Scan for the cell matching the given text and deliver its [X, Y] coordinate at center. 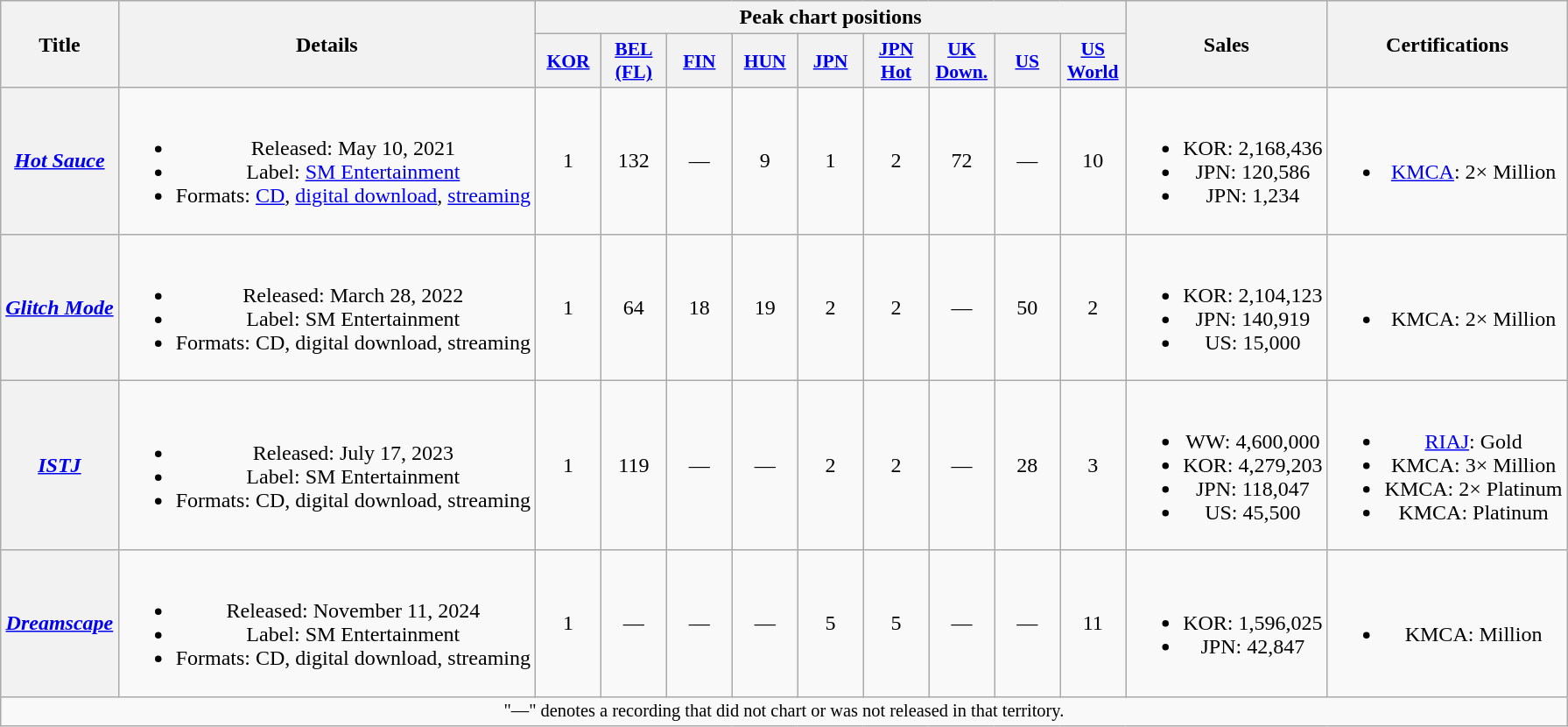
Released: November 11, 2024Label: SM EntertainmentFormats: CD, digital download, streaming [327, 624]
Peak chart positions [831, 18]
UK Down. [961, 61]
Released: July 17, 2023Label: SM EntertainmentFormats: CD, digital download, streaming [327, 465]
50 [1028, 307]
Sales [1227, 44]
RIAJ: Gold KMCA: 3× MillionKMCA: 2× Platinum KMCA: Platinum [1447, 465]
JPNHot [897, 61]
Title [60, 44]
KMCA: Million [1447, 624]
Hot Sauce [60, 161]
19 [765, 307]
ISTJ [60, 465]
KOR: 2,168,436JPN: 120,586 JPN: 1,234 [1227, 161]
64 [634, 307]
3 [1093, 465]
HUN [765, 61]
KOR: 2,104,123JPN: 140,919 US: 15,000 [1227, 307]
Dreamscape [60, 624]
BEL(FL) [634, 61]
US [1028, 61]
WW: 4,600,000KOR: 4,279,203JPN: 118,047 US: 45,500 [1227, 465]
Details [327, 44]
9 [765, 161]
KOR [569, 61]
10 [1093, 161]
18 [699, 307]
Glitch Mode [60, 307]
28 [1028, 465]
132 [634, 161]
JPN [830, 61]
USWorld [1093, 61]
Released: May 10, 2021Label: SM EntertainmentFormats: CD, digital download, streaming [327, 161]
119 [634, 465]
Certifications [1447, 44]
Released: March 28, 2022Label: SM EntertainmentFormats: CD, digital download, streaming [327, 307]
"—" denotes a recording that did not chart or was not released in that territory. [784, 711]
11 [1093, 624]
FIN [699, 61]
72 [961, 161]
KOR: 1,596,025JPN: 42,847 [1227, 624]
